Scan for the cell matching the given text and deliver its [x, y] coordinate at center. 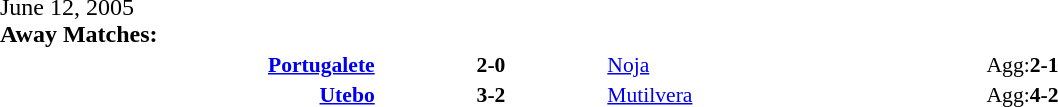
2-0 [492, 64]
Noja [795, 64]
